Return the [X, Y] coordinate for the center point of the cell that contains the specified text.  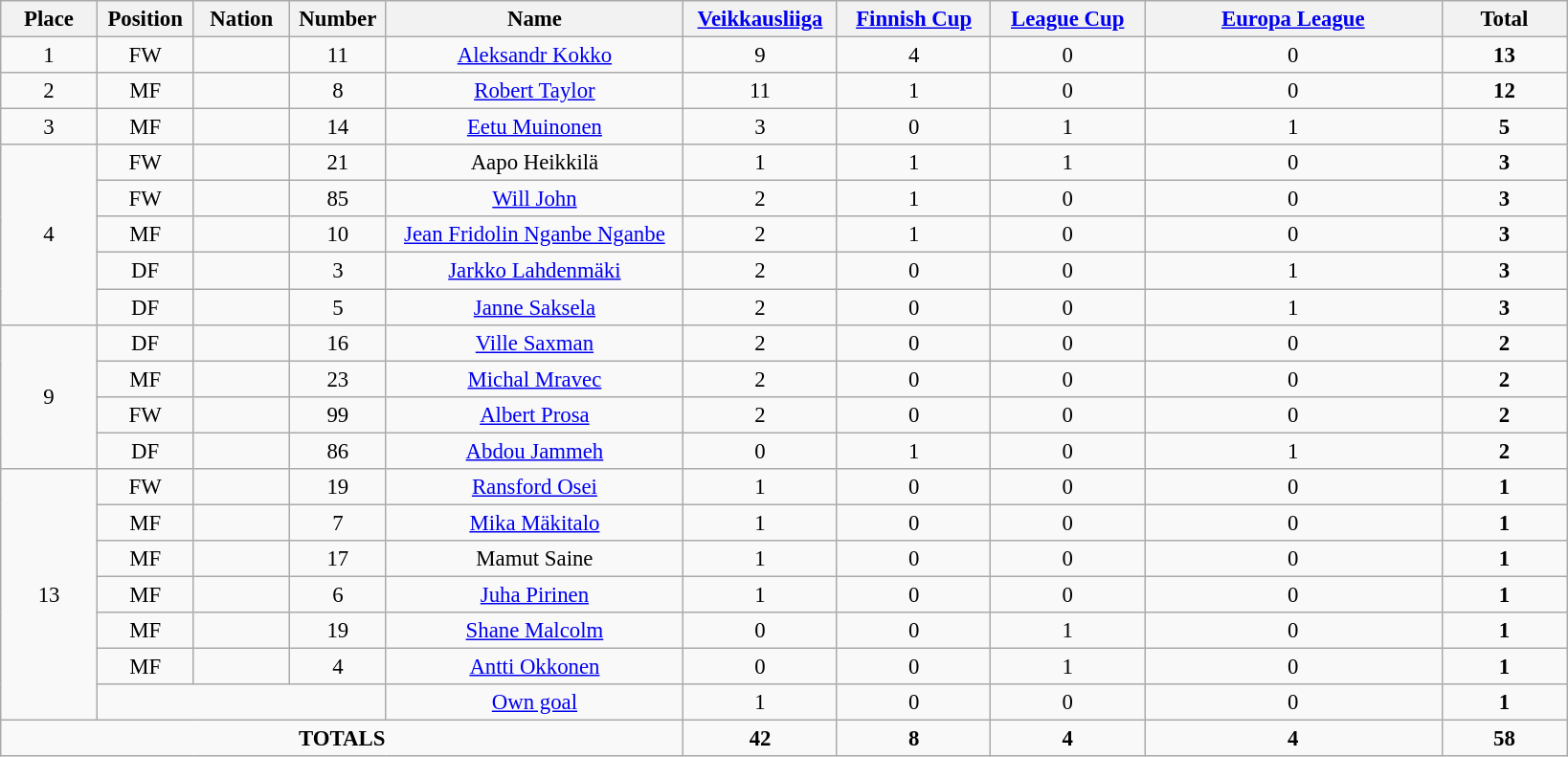
Albert Prosa [534, 414]
Name [534, 19]
99 [339, 414]
Shane Malcolm [534, 631]
85 [339, 199]
10 [339, 234]
Antti Okkonen [534, 667]
Europa League [1294, 19]
Eetu Muinonen [534, 127]
16 [339, 343]
7 [339, 523]
Michal Mravec [534, 379]
Janne Saksela [534, 307]
Veikkausliiga [760, 19]
Aapo Heikkilä [534, 163]
League Cup [1068, 19]
Total [1505, 19]
TOTALS [343, 739]
Mamut Saine [534, 559]
14 [339, 127]
17 [339, 559]
58 [1505, 739]
Jarkko Lahdenmäki [534, 271]
Mika Mäkitalo [534, 523]
Aleksandr Kokko [534, 56]
Jean Fridolin Nganbe Nganbe [534, 234]
6 [339, 594]
Ville Saxman [534, 343]
Number [339, 19]
Finnish Cup [913, 19]
86 [339, 451]
Ransford Osei [534, 487]
Own goal [534, 702]
21 [339, 163]
23 [339, 379]
42 [760, 739]
Will John [534, 199]
Juha Pirinen [534, 594]
Robert Taylor [534, 91]
Position [146, 19]
Place [50, 19]
Abdou Jammeh [534, 451]
Nation [241, 19]
12 [1505, 91]
